Scan for the cell matching the given text and deliver its [x, y] coordinate at center. 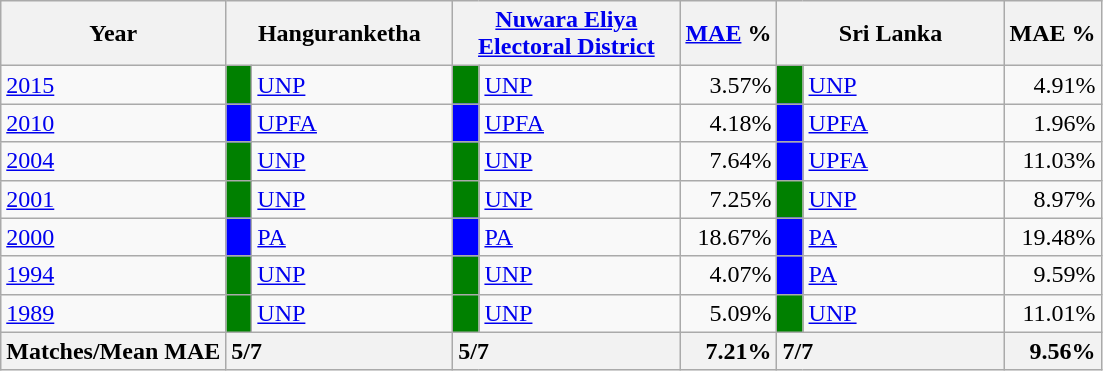
2001 [114, 199]
7/7 [890, 351]
9.59% [1052, 275]
2015 [114, 85]
9.56% [1052, 351]
7.64% [728, 161]
1.96% [1052, 123]
2004 [114, 161]
Sri Lanka [890, 34]
4.07% [728, 275]
Hanguranketha [340, 34]
19.48% [1052, 237]
8.97% [1052, 199]
11.01% [1052, 313]
2000 [114, 237]
Matches/Mean MAE [114, 351]
1989 [114, 313]
3.57% [728, 85]
2010 [114, 123]
5.09% [728, 313]
4.91% [1052, 85]
18.67% [728, 237]
1994 [114, 275]
Nuwara Eliya Electoral District [566, 34]
7.21% [728, 351]
Year [114, 34]
4.18% [728, 123]
11.03% [1052, 161]
7.25% [728, 199]
